For the text-containing cell, return its midpoint in [x, y] coordinate format. 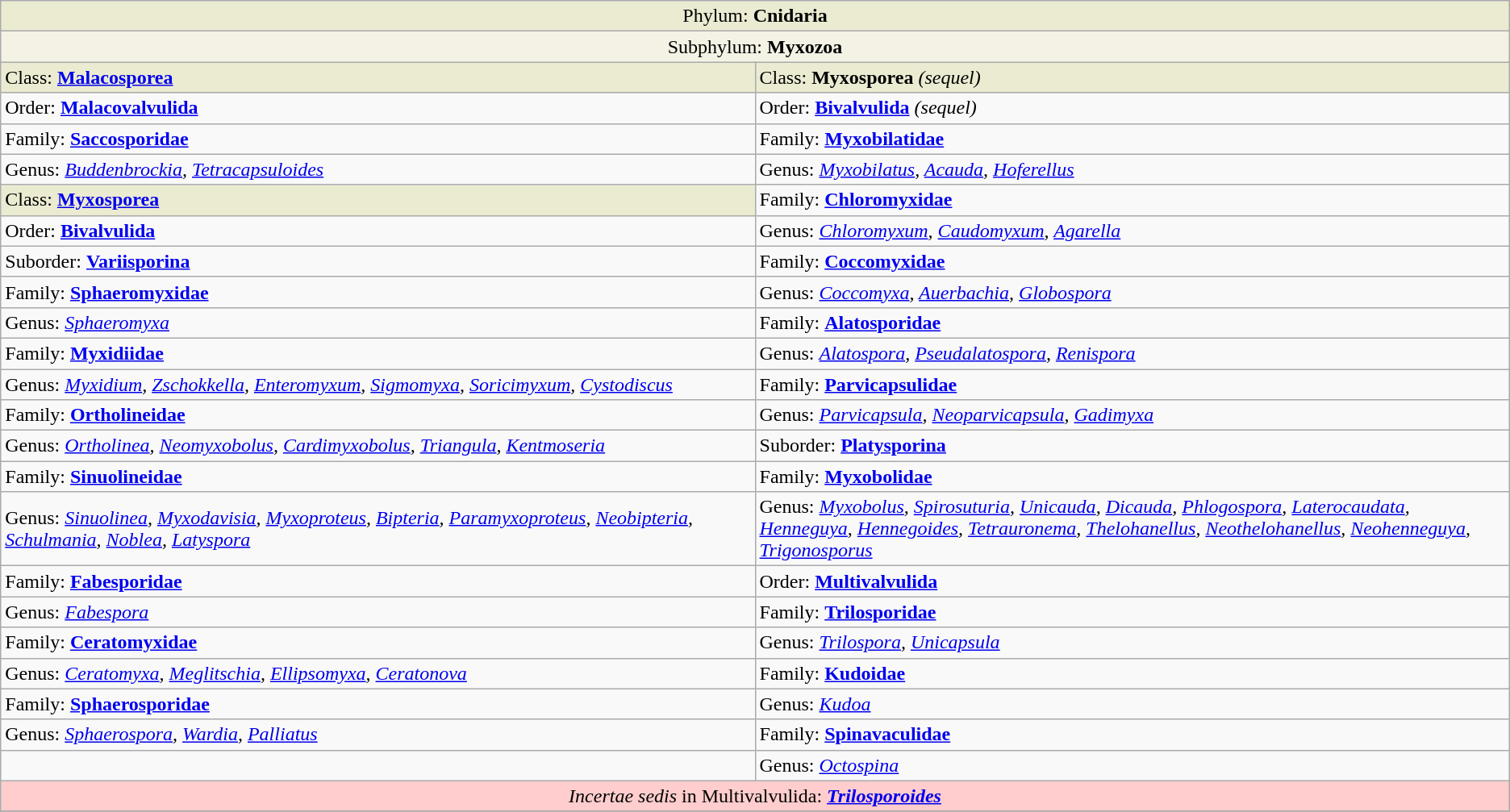
Genus: Fabespora [377, 612]
Family: Spinavaculidae [1132, 735]
Genus: Parvicapsula, Neoparvicapsula, Gadimyxa [1132, 415]
Genus: Ceratomyxa, Meglitschia, Ellipsomyxa, Ceratonova [377, 673]
Family: Chloromyxidae [1132, 200]
Family: Kudoidae [1132, 673]
Genus: Kudoa [1132, 704]
Family: Ceratomyxidae [377, 643]
Suborder: Platysporina [1132, 446]
Family: Parvicapsulidae [1132, 385]
Order: Bivalvulida (sequel) [1132, 108]
Order: Malacovalvulida [377, 108]
Genus: Myxidium, Zschokkella, Enteromyxum, Sigmomyxa, Soricimyxum, Cystodiscus [377, 385]
Genus: Sphaerospora, Wardia, Palliatus [377, 735]
Order: Bivalvulida [377, 231]
Phylum: Cnidaria [755, 16]
Family: Sinuolineidae [377, 477]
Family: Saccosporidae [377, 139]
Order: Multivalvulida [1132, 581]
Family: Coccomyxidae [1132, 261]
Subphylum: Myxozoa [755, 47]
Class: Myxosporea (sequel) [1132, 77]
Genus: Sinuolinea, Myxodavisia, Myxoproteus, Bipteria, Paramyxoproteus, Neobipteria, Schulmania, Noblea, Latyspora [377, 529]
Family: Myxidiidae [377, 353]
Genus: Myxobilatus, Acauda, Hoferellus [1132, 169]
Family: Sphaerosporidae [377, 704]
Genus: Alatospora, Pseudalatospora, Renispora [1132, 353]
Family: Sphaeromyxidae [377, 292]
Suborder: Variisporina [377, 261]
Family: Fabesporidae [377, 581]
Genus: Sphaeromyxa [377, 323]
Family: Trilosporidae [1132, 612]
Genus: Buddenbrockia, Tetracapsuloides [377, 169]
Incertae sedis in Multivalvulida: Trilosporoides [755, 796]
Family: Myxobolidae [1132, 477]
Genus: Coccomyxa, Auerbachia, Globospora [1132, 292]
Genus: Chloromyxum, Caudomyxum, Agarella [1132, 231]
Family: Ortholineidae [377, 415]
Genus: Ortholinea, Neomyxobolus, Cardimyxobolus, Triangula, Kentmoseria [377, 446]
Genus: Trilospora, Unicapsula [1132, 643]
Family: Myxobilatidae [1132, 139]
Genus: Octospina [1132, 765]
Class: Malacosporea [377, 77]
Family: Alatosporidae [1132, 323]
Class: Myxosporea [377, 200]
